Locate the cell with the specified text and output its [x, y] center coordinate. 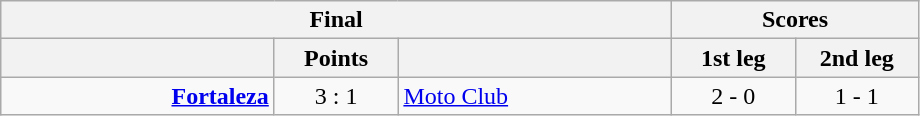
Points [336, 58]
2nd leg [857, 58]
2 - 0 [733, 96]
Moto Club [535, 96]
3 : 1 [336, 96]
Final [336, 20]
Fortaleza [138, 96]
1 - 1 [857, 96]
1st leg [733, 58]
Scores [794, 20]
